Search for the cell housing the specified text and yield its (x, y) center coordinate. 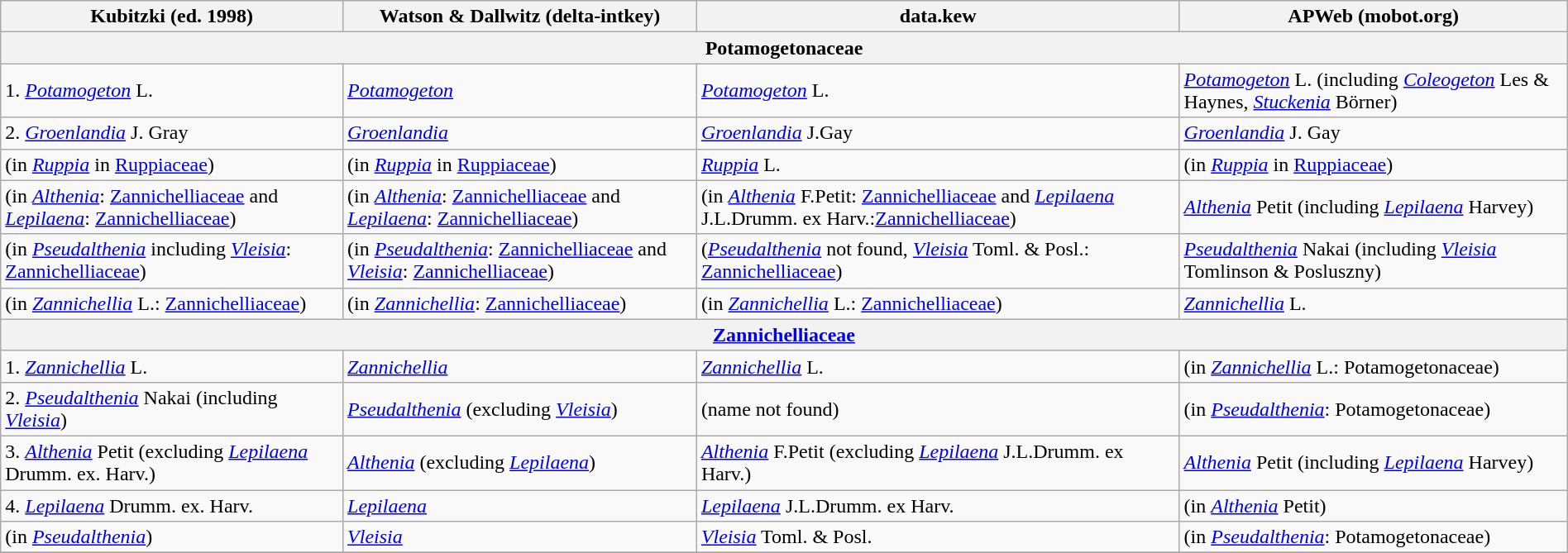
Watson & Dallwitz (delta-intkey) (520, 17)
Vleisia Toml. & Posl. (938, 537)
Potamogeton (520, 91)
Potamogeton L. (including Coleogeton Les & Haynes, Stuckenia Börner) (1373, 91)
Althenia (excluding Lepilaena) (520, 463)
Vleisia (520, 537)
Potamogeton L. (938, 91)
Ruppia L. (938, 164)
1. Zannichellia L. (172, 366)
data.kew (938, 17)
(in Pseudalthenia) (172, 537)
(Pseudalthenia not found, Vleisia Toml. & Posl.: Zannichelliaceae) (938, 261)
(in Althenia Petit) (1373, 505)
Zannichellia (520, 366)
(in Pseudalthenia: Zannichelliaceae and Vleisia: Zannichelliaceae) (520, 261)
(in Pseudalthenia including Vleisia: Zannichelliaceae) (172, 261)
2. Groenlandia J. Gray (172, 133)
APWeb (mobot.org) (1373, 17)
Lepilaena J.L.Drumm. ex Harv. (938, 505)
Groenlandia J. Gay (1373, 133)
2. Pseudalthenia Nakai (including Vleisia) (172, 408)
4. Lepilaena Drumm. ex. Harv. (172, 505)
1. Potamogeton L. (172, 91)
3. Althenia Petit (excluding Lepilaena Drumm. ex. Harv.) (172, 463)
Groenlandia J.Gay (938, 133)
Kubitzki (ed. 1998) (172, 17)
Potamogetonaceae (784, 48)
Zannichelliaceae (784, 335)
(name not found) (938, 408)
(in Althenia F.Petit: Zannichelliaceae and Lepilaena J.L.Drumm. ex Harv.:Zannichelliaceae) (938, 207)
Groenlandia (520, 133)
Althenia F.Petit (excluding Lepilaena J.L.Drumm. ex Harv.) (938, 463)
Lepilaena (520, 505)
Pseudalthenia Nakai (including Vleisia Tomlinson & Posluszny) (1373, 261)
(in Zannichellia L.: Potamogetonaceae) (1373, 366)
(in Zannichellia: Zannichelliaceae) (520, 303)
Pseudalthenia (excluding Vleisia) (520, 408)
